Capture the cell that displays the provided text and extract its (x, y) central coordinate. 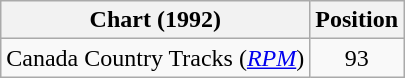
Position (357, 20)
Canada Country Tracks (RPM) (156, 58)
93 (357, 58)
Chart (1992) (156, 20)
